Output the [X, Y] coordinate of the center of the cell containing the given text.  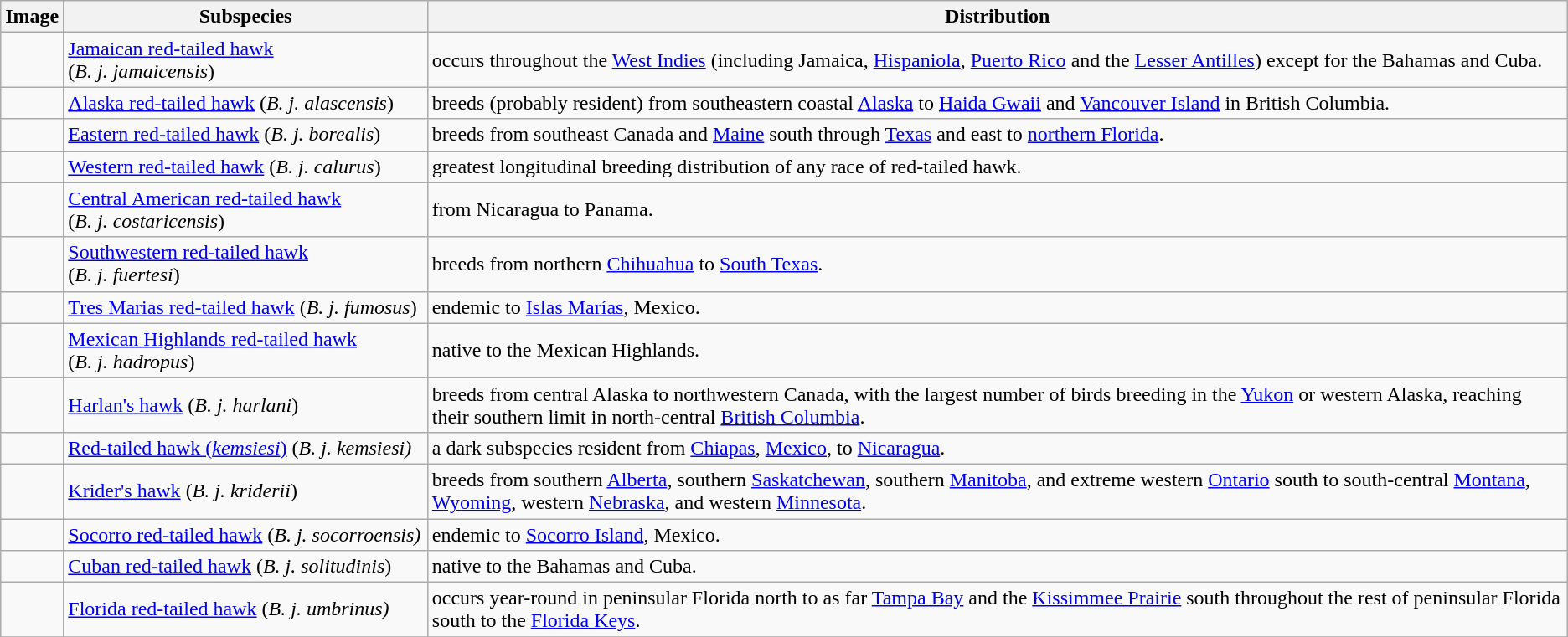
Florida red-tailed hawk (B. j. umbrinus) [245, 609]
occurs throughout the West Indies (including Jamaica, Hispaniola, Puerto Rico and the Lesser Antilles) except for the Bahamas and Cuba. [997, 60]
Socorro red-tailed hawk (B. j. socorroensis) [245, 535]
Tres Marias red-tailed hawk (B. j. fumosus) [245, 307]
native to the Bahamas and Cuba. [997, 567]
a dark subspecies resident from Chiapas, Mexico, to Nicaragua. [997, 448]
Eastern red-tailed hawk (B. j. borealis) [245, 135]
breeds from northern Chihuahua to South Texas. [997, 265]
Distribution [997, 17]
from Nicaragua to Panama. [997, 209]
endemic to Socorro Island, Mexico. [997, 535]
breeds from southeast Canada and Maine south through Texas and east to northern Florida. [997, 135]
native to the Mexican Highlands. [997, 350]
breeds (probably resident) from southeastern coastal Alaska to Haida Gwaii and Vancouver Island in British Columbia. [997, 103]
Alaska red-tailed hawk (B. j. alascensis) [245, 103]
Subspecies [245, 17]
Mexican Highlands red-tailed hawk (B. j. hadropus) [245, 350]
Krider's hawk (B. j. kriderii) [245, 491]
Western red-tailed hawk (B. j. calurus) [245, 167]
Southwestern red-tailed hawk (B. j. fuertesi) [245, 265]
Image [32, 17]
Jamaican red-tailed hawk (B. j. jamaicensis) [245, 60]
endemic to Islas Marías, Mexico. [997, 307]
Red-tailed hawk (kemsiesi) (B. j. kemsiesi) [245, 448]
Cuban red-tailed hawk (B. j. solitudinis) [245, 567]
Harlan's hawk (B. j. harlani) [245, 405]
Central American red-tailed hawk (B. j. costaricensis) [245, 209]
greatest longitudinal breeding distribution of any race of red-tailed hawk. [997, 167]
